Find where the given text appears and provide that cell's center as (X, Y) coordinate. 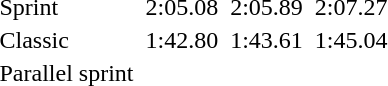
1:42.80 (182, 40)
1:43.61 (267, 40)
